Determine the [x, y] coordinate at the center of the cell enclosing the given text.  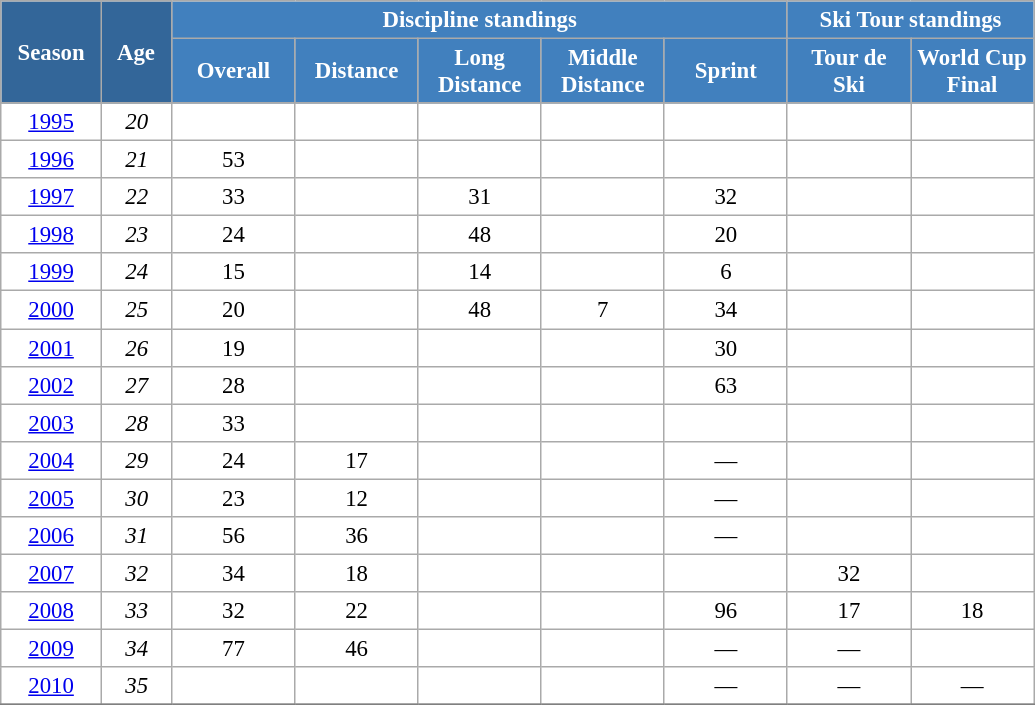
36 [356, 536]
Long Distance [480, 72]
World CupFinal [972, 72]
26 [136, 348]
1999 [52, 273]
2009 [52, 648]
Age [136, 52]
12 [356, 498]
14 [480, 273]
63 [726, 385]
1996 [52, 160]
25 [136, 310]
46 [356, 648]
1998 [52, 235]
2004 [52, 460]
Ski Tour standings [910, 20]
Middle Distance [602, 72]
Sprint [726, 72]
27 [136, 385]
2002 [52, 385]
1997 [52, 197]
35 [136, 686]
Distance [356, 72]
21 [136, 160]
Tour deSki [848, 72]
Discipline standings [480, 20]
7 [602, 310]
2000 [52, 310]
15 [234, 273]
2006 [52, 536]
29 [136, 460]
77 [234, 648]
Season [52, 52]
2010 [52, 686]
2007 [52, 573]
1995 [52, 122]
56 [234, 536]
2003 [52, 423]
96 [726, 611]
6 [726, 273]
2008 [52, 611]
53 [234, 160]
Overall [234, 72]
2005 [52, 498]
2001 [52, 348]
19 [234, 348]
